Return [X, Y] of the center of cell containing provided text 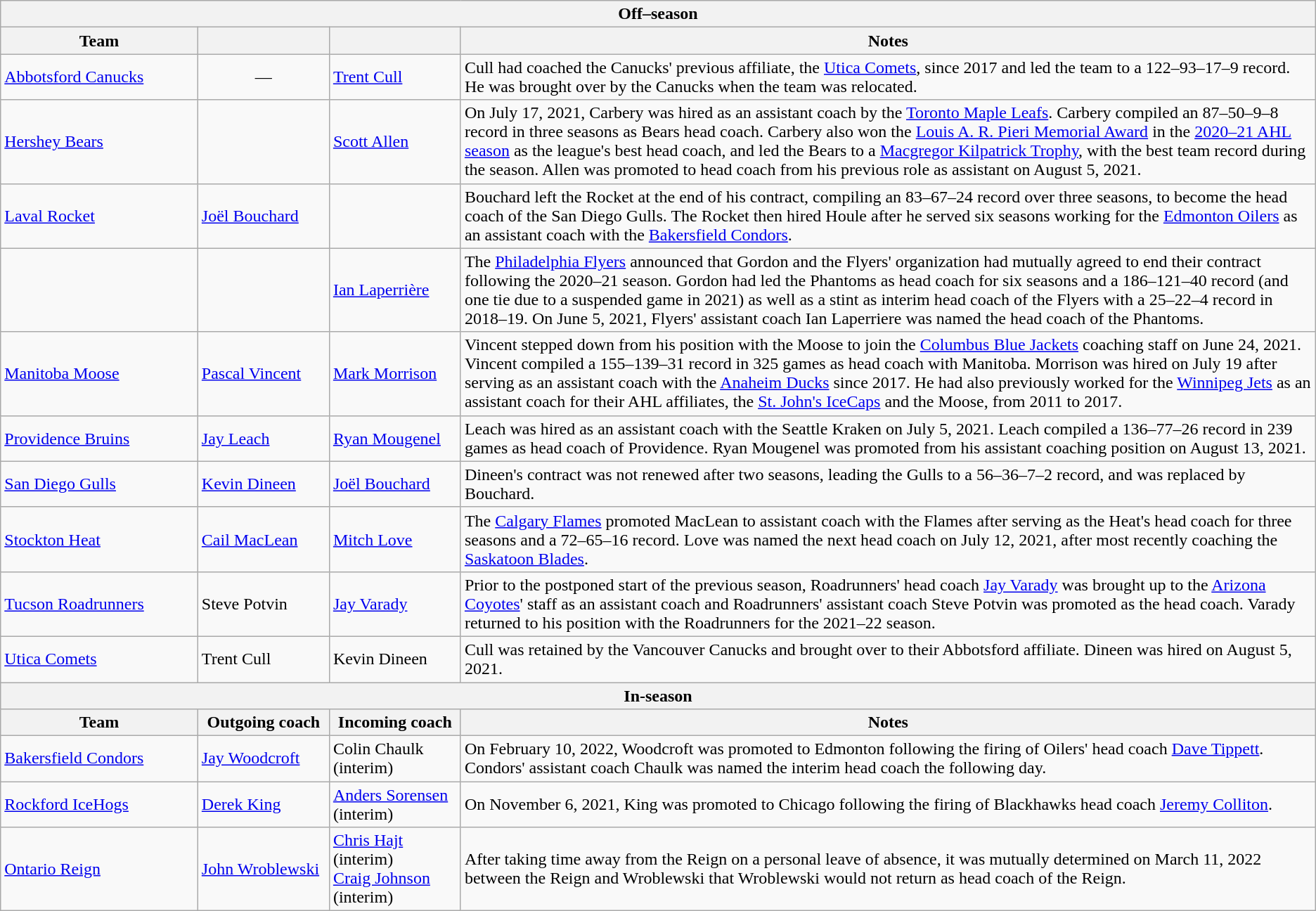
Jay Varady [395, 604]
Providence Bruins [100, 439]
Cail MacLean [263, 539]
Dineen's contract was not renewed after two seasons, leading the Gulls to a 56–36–7–2 record, and was replaced by Bouchard. [888, 484]
Incoming coach [395, 723]
Ian Laperrière [395, 290]
San Diego Gulls [100, 484]
Utica Comets [100, 659]
Colin Chaulk (interim) [395, 759]
Mark Morrison [395, 374]
Jay Leach [263, 439]
Bakersfield Condors [100, 759]
Ontario Reign [100, 869]
Rockford IceHogs [100, 804]
Hershey Bears [100, 142]
Pascal Vincent [263, 374]
Laval Rocket [100, 216]
Abbotsford Canucks [100, 77]
Stockton Heat [100, 539]
On November 6, 2021, King was promoted to Chicago following the firing of Blackhawks head coach Jeremy Colliton. [888, 804]
Tucson Roadrunners [100, 604]
Derek King [263, 804]
— [263, 77]
Off–season [658, 14]
Cull was retained by the Vancouver Canucks and brought over to their Abbotsford affiliate. Dineen was hired on August 5, 2021. [888, 659]
Jay Woodcroft [263, 759]
Anders Sorensen (interim) [395, 804]
In-season [658, 695]
Ryan Mougenel [395, 439]
Mitch Love [395, 539]
Outgoing coach [263, 723]
Chris Hajt (interim)Craig Johnson (interim) [395, 869]
Scott Allen [395, 142]
Manitoba Moose [100, 374]
John Wroblewski [263, 869]
Steve Potvin [263, 604]
